Pinpoint the cell where the given text exists, returning its [x, y] midpoint coordinate. 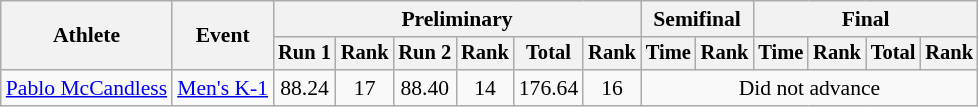
Did not advance [810, 88]
14 [485, 88]
Semifinal [697, 19]
Event [222, 36]
Men's K-1 [222, 88]
Preliminary [457, 19]
88.40 [424, 88]
Run 2 [424, 54]
88.24 [304, 88]
Athlete [86, 36]
176.64 [548, 88]
Pablo McCandless [86, 88]
17 [365, 88]
16 [612, 88]
Final [866, 19]
Run 1 [304, 54]
